Search for the cell housing the specified text and yield its (X, Y) center coordinate. 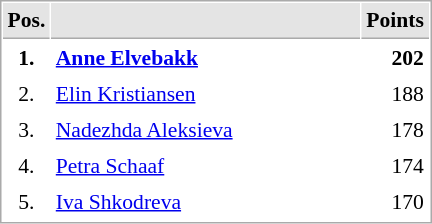
Pos. (26, 21)
170 (396, 201)
2. (26, 93)
Elin Kristiansen (206, 93)
Nadezhda Aleksieva (206, 129)
5. (26, 201)
Petra Schaaf (206, 165)
Iva Shkodreva (206, 201)
Points (396, 21)
202 (396, 57)
178 (396, 129)
1. (26, 57)
188 (396, 93)
Anne Elvebakk (206, 57)
174 (396, 165)
4. (26, 165)
3. (26, 129)
